Detect which cell encompasses the target text, then output its (x, y) center coordinate. 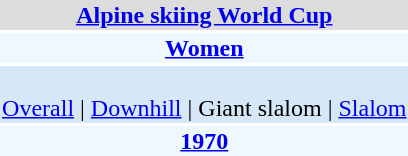
Women (204, 48)
Overall | Downhill | Giant slalom | Slalom (204, 94)
1970 (204, 141)
Alpine skiing World Cup (204, 15)
